Pinpoint the cell where the given text exists, returning its [X, Y] midpoint coordinate. 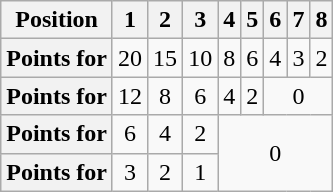
15 [166, 58]
Position [57, 20]
7 [298, 20]
5 [252, 20]
12 [130, 96]
10 [200, 58]
20 [130, 58]
